Determine the [X, Y] coordinate at the center of the cell enclosing the given text.  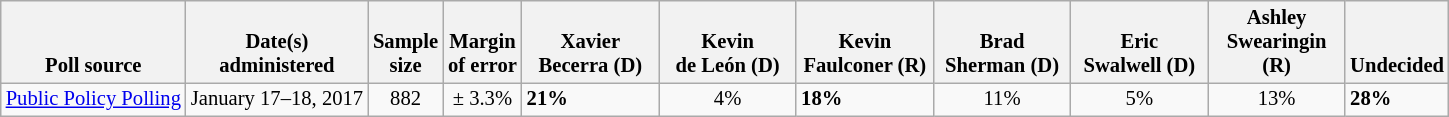
Kevinde León (D) [728, 41]
AshleySwearingin (R) [1276, 41]
Poll source [94, 41]
5% [1140, 99]
KevinFaulconer (R) [864, 41]
BradSherman (D) [1002, 41]
EricSwalwell (D) [1140, 41]
13% [1276, 99]
882 [406, 99]
January 17–18, 2017 [277, 99]
Samplesize [406, 41]
XavierBecerra (D) [590, 41]
18% [864, 99]
Undecided [1397, 41]
Date(s)administered [277, 41]
4% [728, 99]
28% [1397, 99]
Marginof error [482, 41]
Public Policy Polling [94, 99]
± 3.3% [482, 99]
11% [1002, 99]
21% [590, 99]
